Scan for the cell matching the given text and deliver its [X, Y] coordinate at center. 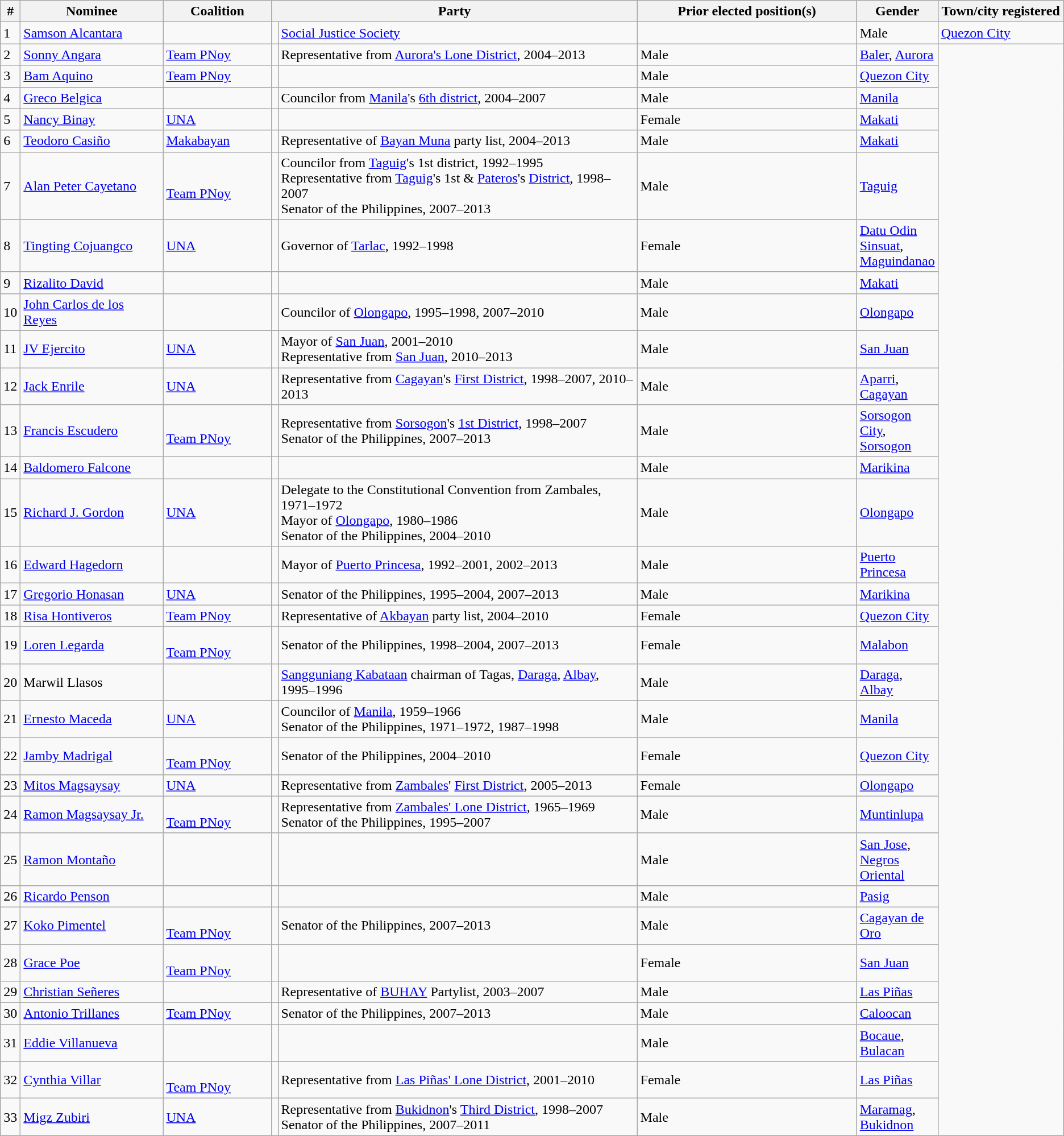
Malabon [897, 645]
Pasig [897, 896]
Migz Zubiri [92, 1117]
Edward Hagedorn [92, 565]
6 [10, 141]
Councilor from Manila's 6th district, 2004–2007 [458, 98]
12 [10, 385]
Representative from Sorsogon's 1st District, 1998–2007Senator of the Philippines, 2007–2013 [458, 431]
Coalition [217, 11]
Grace Poe [92, 962]
Francis Escudero [92, 431]
Daraga, Albay [897, 682]
Sonny Angara [92, 55]
4 [10, 98]
28 [10, 962]
20 [10, 682]
Bam Aquino [92, 76]
Cynthia Villar [92, 1080]
Representative from Cagayan's First District, 1998–2007, 2010–2013 [458, 385]
Datu Odin Sinsuat, Maguindanao [897, 246]
8 [10, 246]
14 [10, 468]
Ramon Montaño [92, 859]
Muntinlupa [897, 814]
Richard J. Gordon [92, 513]
Antonio Trillanes [92, 1014]
24 [10, 814]
Greco Belgica [92, 98]
Koko Pimentel [92, 926]
7 [10, 185]
Party [455, 11]
Jamby Madrigal [92, 756]
11 [10, 349]
Representative from Zambales' First District, 2005–2013 [458, 785]
John Carlos de los Reyes [92, 312]
Baler, Aurora [897, 55]
9 [10, 283]
JV Ejercito [92, 349]
2 [10, 55]
Baldomero Falcone [92, 468]
Christian Señeres [92, 992]
Samson Alcantara [92, 33]
25 [10, 859]
Mitos Magsaysay [92, 785]
# [10, 11]
Risa Hontiveros [92, 616]
Councilor from Taguig's 1st district, 1992–1995Representative from Taguig's 1st & Pateros's District, 1998–2007Senator of the Philippines, 2007–2013 [458, 185]
Town/city registered [1000, 11]
Senator of the Philippines, 1998–2004, 2007–2013 [458, 645]
33 [10, 1117]
Representative from Las Piñas' Lone District, 2001–2010 [458, 1080]
16 [10, 565]
Representative of Bayan Muna party list, 2004–2013 [458, 141]
Teodoro Casiño [92, 141]
Sangguniang Kabataan chairman of Tagas, Daraga, Albay, 1995–1996 [458, 682]
Nancy Binay [92, 119]
21 [10, 719]
29 [10, 992]
Bocaue, Bulacan [897, 1043]
30 [10, 1014]
Puerto Princesa [897, 565]
Councilor of Manila, 1959–1966Senator of the Philippines, 1971–1972, 1987–1998 [458, 719]
Ramon Magsaysay Jr. [92, 814]
Representative of BUHAY Partylist, 2003–2007 [458, 992]
Representative from Aurora's Lone District, 2004–2013 [458, 55]
Maramag, Bukidnon [897, 1117]
10 [10, 312]
San Jose, Negros Oriental [897, 859]
Senator of the Philippines, 1995–2004, 2007–2013 [458, 594]
Sorsogon City, Sorsogon [897, 431]
Councilor of Olongapo, 1995–1998, 2007–2010 [458, 312]
Gregorio Honasan [92, 594]
Representative from Zambales' Lone District, 1965–1969Senator of the Philippines, 1995–2007 [458, 814]
3 [10, 76]
Makabayan [217, 141]
Representative from Bukidnon's Third District, 1998–2007 Senator of the Philippines, 2007–2011 [458, 1117]
Aparri, Cagayan [897, 385]
19 [10, 645]
18 [10, 616]
Alan Peter Cayetano [92, 185]
Loren Legarda [92, 645]
Cagayan de Oro [897, 926]
22 [10, 756]
Jack Enrile [92, 385]
Caloocan [897, 1014]
5 [10, 119]
23 [10, 785]
13 [10, 431]
17 [10, 594]
Ernesto Maceda [92, 719]
Delegate to the Constitutional Convention from Zambales, 1971–1972Mayor of Olongapo, 1980–1986Senator of the Philippines, 2004–2010 [458, 513]
Marwil Llasos [92, 682]
Taguig [897, 185]
Eddie Villanueva [92, 1043]
Nominee [92, 11]
Social Justice Society [458, 33]
1 [10, 33]
Governor of Tarlac, 1992–1998 [458, 246]
31 [10, 1043]
Rizalito David [92, 283]
27 [10, 926]
Mayor of San Juan, 2001–2010 Representative from San Juan, 2010–2013 [458, 349]
Prior elected position(s) [747, 11]
26 [10, 896]
Mayor of Puerto Princesa, 1992–2001, 2002–2013 [458, 565]
Representative of Akbayan party list, 2004–2010 [458, 616]
32 [10, 1080]
Senator of the Philippines, 2004–2010 [458, 756]
Gender [897, 11]
Ricardo Penson [92, 896]
Tingting Cojuangco [92, 246]
15 [10, 513]
